Scan for the cell matching the given text and deliver its [x, y] coordinate at center. 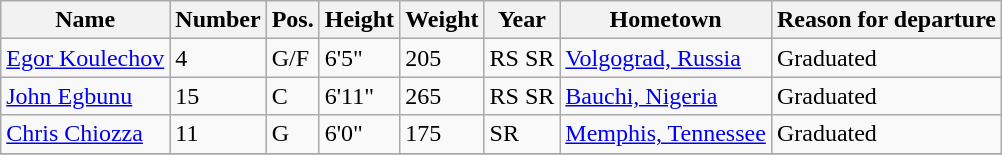
4 [218, 58]
175 [442, 134]
15 [218, 96]
6'5" [359, 58]
6'0" [359, 134]
11 [218, 134]
Memphis, Tennessee [666, 134]
Number [218, 20]
G [292, 134]
Bauchi, Nigeria [666, 96]
Reason for departure [886, 20]
Weight [442, 20]
Hometown [666, 20]
Pos. [292, 20]
Height [359, 20]
G/F [292, 58]
205 [442, 58]
Egor Koulechov [86, 58]
Volgograd, Russia [666, 58]
6'11" [359, 96]
Year [522, 20]
John Egbunu [86, 96]
265 [442, 96]
C [292, 96]
SR [522, 134]
Name [86, 20]
Chris Chiozza [86, 134]
